Provide the [X, Y] coordinate of the cell's center where the given text is located.  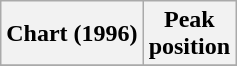
Chart (1996) [72, 34]
Peakposition [189, 34]
